Locate the cell with the specified text and output its (X, Y) center coordinate. 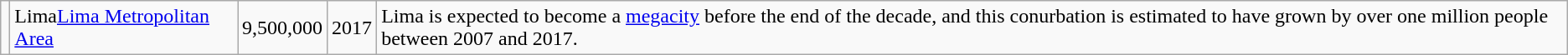
9,500,000 (283, 28)
LimaLima Metropolitan Area (124, 28)
2017 (352, 28)
